Extract the [x, y] coordinate from the center of the cell holding the provided text.  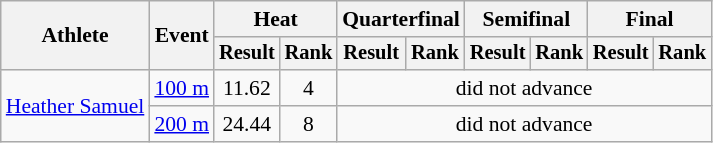
24.44 [247, 124]
Final [650, 19]
100 m [182, 88]
11.62 [247, 88]
Event [182, 36]
8 [309, 124]
200 m [182, 124]
Athlete [76, 36]
Quarterfinal [401, 19]
Heather Samuel [76, 106]
Semifinal [526, 19]
4 [309, 88]
Heat [276, 19]
